For the text-containing cell, return its midpoint in (X, Y) coordinate format. 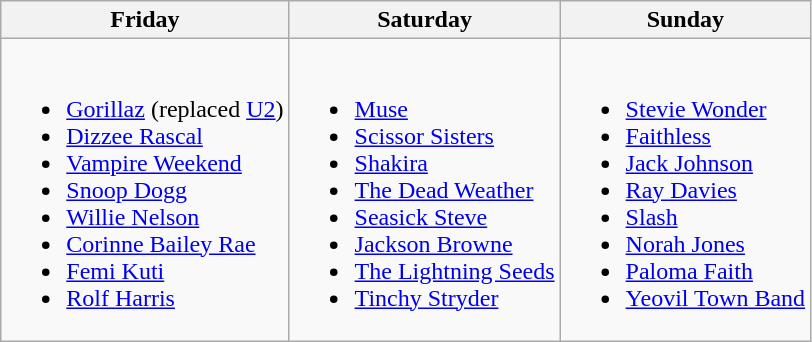
Sunday (686, 20)
Gorillaz (replaced U2)Dizzee RascalVampire WeekendSnoop DoggWillie NelsonCorinne Bailey RaeFemi KutiRolf Harris (145, 190)
Friday (145, 20)
MuseScissor SistersShakiraThe Dead WeatherSeasick SteveJackson BrowneThe Lightning SeedsTinchy Stryder (424, 190)
Saturday (424, 20)
Stevie WonderFaithlessJack JohnsonRay DaviesSlashNorah JonesPaloma FaithYeovil Town Band (686, 190)
